Capture the cell that displays the provided text and extract its [X, Y] central coordinate. 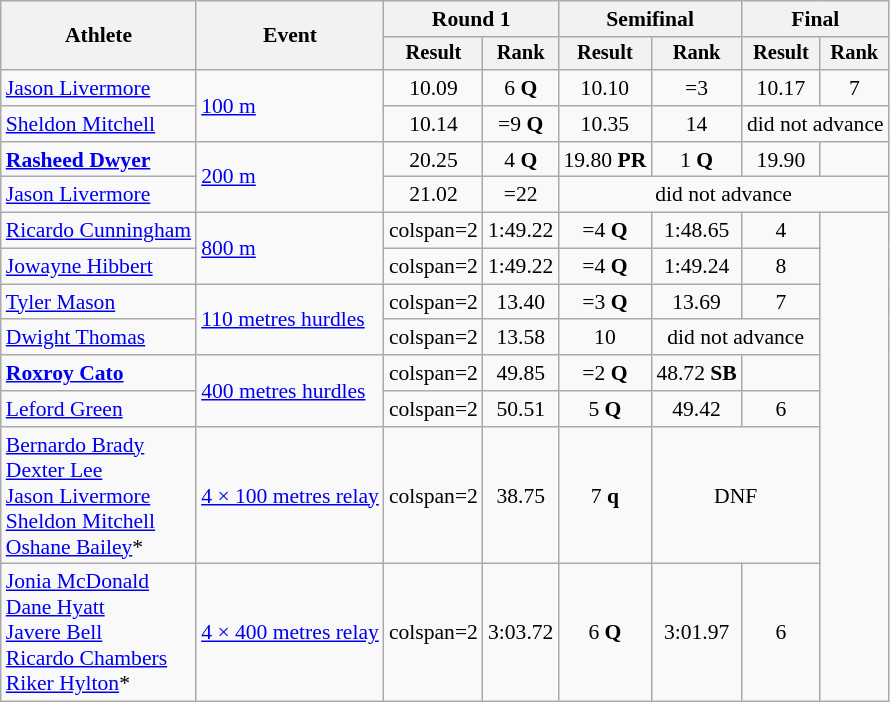
21.02 [434, 195]
1:48.65 [696, 231]
1:49.24 [696, 267]
Event [290, 36]
4 × 100 metres relay [290, 496]
49.85 [520, 373]
48.72 SB [696, 373]
Tyler Mason [98, 302]
3:01.97 [696, 633]
10.17 [781, 88]
14 [696, 124]
10.35 [604, 124]
Jowayne Hibbert [98, 267]
3:03.72 [520, 633]
4 × 400 metres relay [290, 633]
13.58 [520, 338]
Roxroy Cato [98, 373]
13.69 [696, 302]
Jonia McDonaldDane HyattJavere BellRicardo ChambersRiker Hylton* [98, 633]
Semifinal [650, 19]
=3 [696, 88]
Leford Green [98, 409]
38.75 [520, 496]
=22 [520, 195]
800 m [290, 248]
19.90 [781, 160]
4 Q [520, 160]
Bernardo BradyDexter LeeJason LivermoreSheldon MitchellOshane Bailey* [98, 496]
5 Q [604, 409]
Athlete [98, 36]
=3 Q [604, 302]
8 [781, 267]
Sheldon Mitchell [98, 124]
4 [781, 231]
100 m [290, 106]
Rasheed Dwyer [98, 160]
DNF [736, 496]
Final [816, 19]
110 metres hurdles [290, 320]
10 [604, 338]
200 m [290, 178]
1 Q [696, 160]
Dwight Thomas [98, 338]
13.40 [520, 302]
19.80 PR [604, 160]
50.51 [520, 409]
=2 Q [604, 373]
400 metres hurdles [290, 390]
=9 Q [520, 124]
10.09 [434, 88]
7 q [604, 496]
10.10 [604, 88]
20.25 [434, 160]
10.14 [434, 124]
49.42 [696, 409]
Ricardo Cunningham [98, 231]
Round 1 [472, 19]
